Search for the cell housing the specified text and yield its [X, Y] center coordinate. 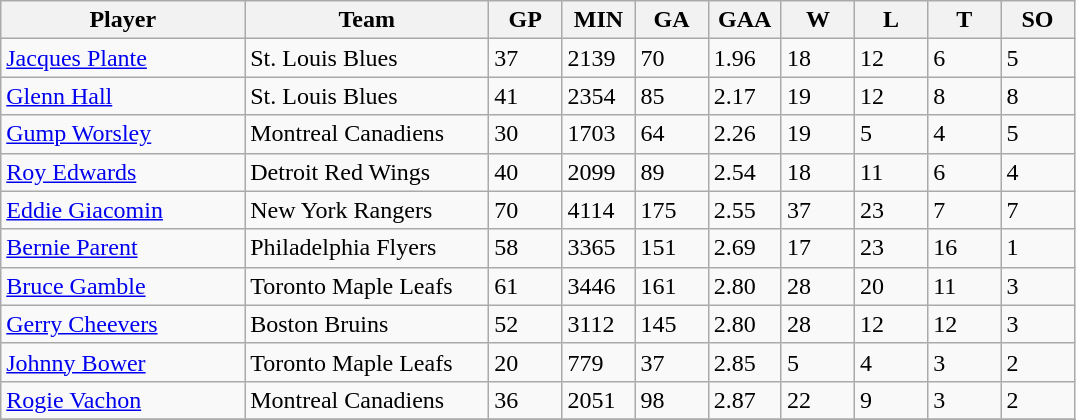
MIN [598, 20]
161 [672, 286]
36 [526, 400]
2.87 [744, 400]
Gerry Cheevers [123, 324]
2.54 [744, 172]
89 [672, 172]
779 [598, 362]
17 [818, 248]
GP [526, 20]
Johnny Bower [123, 362]
52 [526, 324]
1703 [598, 134]
New York Rangers [367, 210]
1.96 [744, 58]
Glenn Hall [123, 96]
61 [526, 286]
2051 [598, 400]
2354 [598, 96]
85 [672, 96]
Boston Bruins [367, 324]
16 [964, 248]
3365 [598, 248]
Bernie Parent [123, 248]
9 [892, 400]
2099 [598, 172]
145 [672, 324]
3112 [598, 324]
2.69 [744, 248]
L [892, 20]
GA [672, 20]
41 [526, 96]
40 [526, 172]
2.17 [744, 96]
Eddie Giacomin [123, 210]
W [818, 20]
151 [672, 248]
Jacques Plante [123, 58]
Roy Edwards [123, 172]
3446 [598, 286]
Philadelphia Flyers [367, 248]
2139 [598, 58]
1 [1038, 248]
2.85 [744, 362]
58 [526, 248]
175 [672, 210]
Bruce Gamble [123, 286]
Player [123, 20]
GAA [744, 20]
98 [672, 400]
4114 [598, 210]
T [964, 20]
64 [672, 134]
SO [1038, 20]
Team [367, 20]
2.55 [744, 210]
Gump Worsley [123, 134]
Rogie Vachon [123, 400]
2.26 [744, 134]
30 [526, 134]
22 [818, 400]
Detroit Red Wings [367, 172]
